Output the (x, y) coordinate of the center of the cell containing the given text.  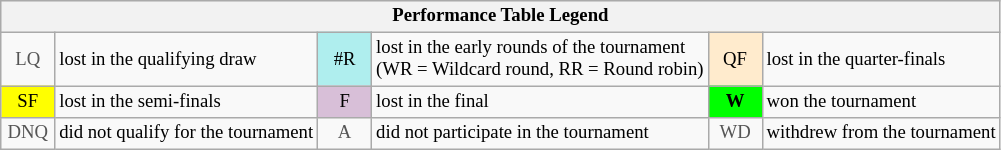
WD (735, 134)
LQ (28, 60)
lost in the quarter-finals (881, 60)
did not qualify for the tournament (186, 134)
lost in the final (540, 102)
withdrew from the tournament (881, 134)
lost in the early rounds of the tournament(WR = Wildcard round, RR = Round robin) (540, 60)
did not participate in the tournament (540, 134)
Performance Table Legend (500, 16)
lost in the qualifying draw (186, 60)
QF (735, 60)
#R (345, 60)
DNQ (28, 134)
lost in the semi-finals (186, 102)
A (345, 134)
F (345, 102)
SF (28, 102)
won the tournament (881, 102)
W (735, 102)
